Detect which cell encompasses the target text, then output its [x, y] center coordinate. 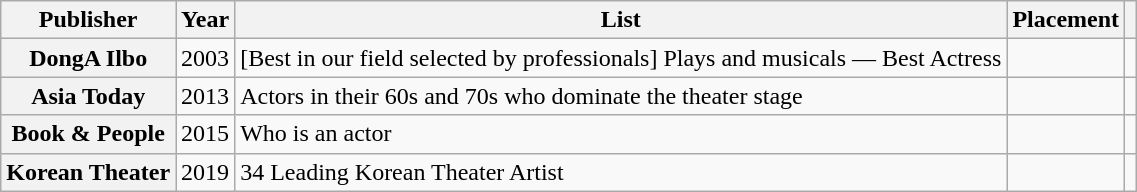
2003 [206, 58]
Publisher [88, 20]
34 Leading Korean Theater Artist [621, 172]
2015 [206, 134]
[Best in our field selected by professionals] Plays and musicals — Best Actress [621, 58]
Korean Theater [88, 172]
2013 [206, 96]
Book & People [88, 134]
DongA Ilbo [88, 58]
Actors in their 60s and 70s who dominate the theater stage [621, 96]
List [621, 20]
Asia Today [88, 96]
Who is an actor [621, 134]
Year [206, 20]
2019 [206, 172]
Placement [1066, 20]
